Search for the cell housing the specified text and yield its (x, y) center coordinate. 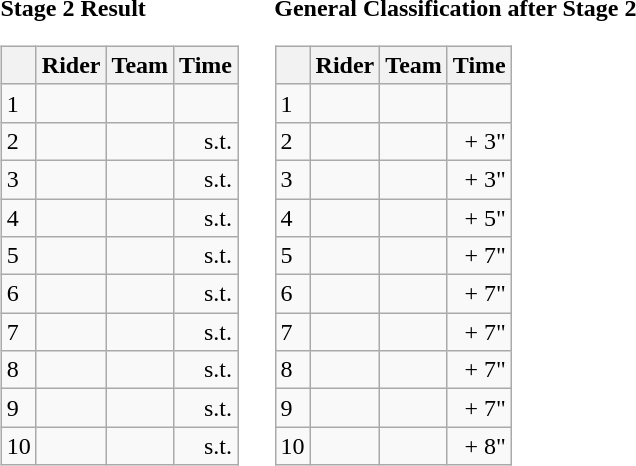
+ 8" (479, 446)
+ 5" (479, 217)
